Capture the cell that displays the provided text and extract its (x, y) central coordinate. 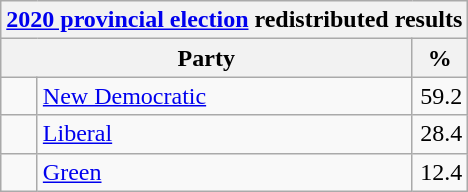
59.2 (440, 96)
2020 provincial election redistributed results (234, 20)
Liberal (224, 134)
% (440, 58)
12.4 (440, 172)
Party (206, 58)
Green (224, 172)
New Democratic (224, 96)
28.4 (440, 134)
